Locate the cell with the specified text and output its [x, y] center coordinate. 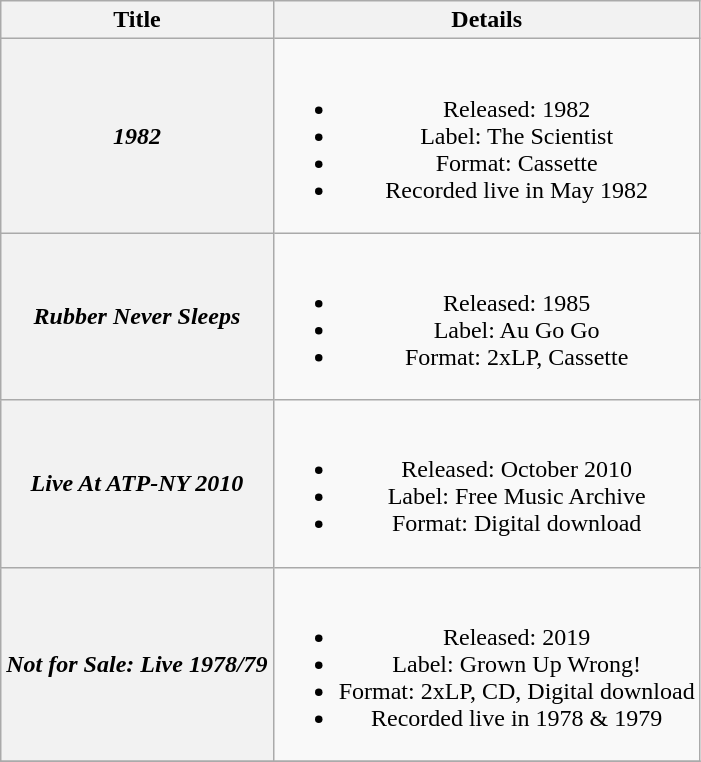
Title [137, 20]
Released: 2019Label: Grown Up Wrong!Format: 2xLP, CD, Digital downloadRecorded live in 1978 & 1979 [486, 664]
Details [486, 20]
Not for Sale: Live 1978/79 [137, 664]
Rubber Never Sleeps [137, 316]
Released: October 2010Label: Free Music ArchiveFormat: Digital download [486, 484]
1982 [137, 136]
Released: 1982Label: The ScientistFormat: CassetteRecorded live in May 1982 [486, 136]
Live At ATP-NY 2010 [137, 484]
Released: 1985Label: Au Go GoFormat: 2xLP, Cassette [486, 316]
